Provide the (x, y) coordinate of the cell's center where the given text is located.  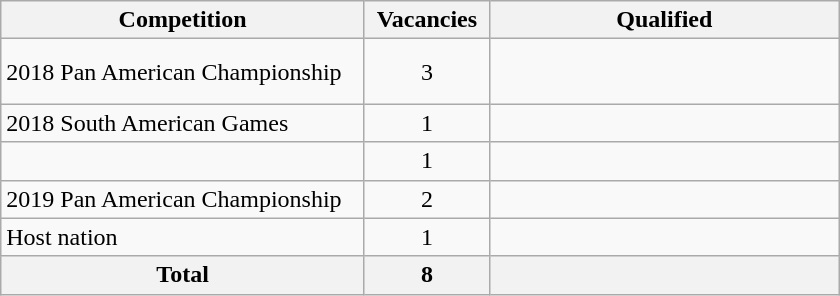
Qualified (664, 20)
8 (426, 275)
2018 Pan American Championship (183, 72)
Total (183, 275)
Competition (183, 20)
2018 South American Games (183, 123)
2 (426, 199)
2019 Pan American Championship (183, 199)
3 (426, 72)
Host nation (183, 237)
Vacancies (426, 20)
